Find where the given text appears and provide that cell's center as (X, Y) coordinate. 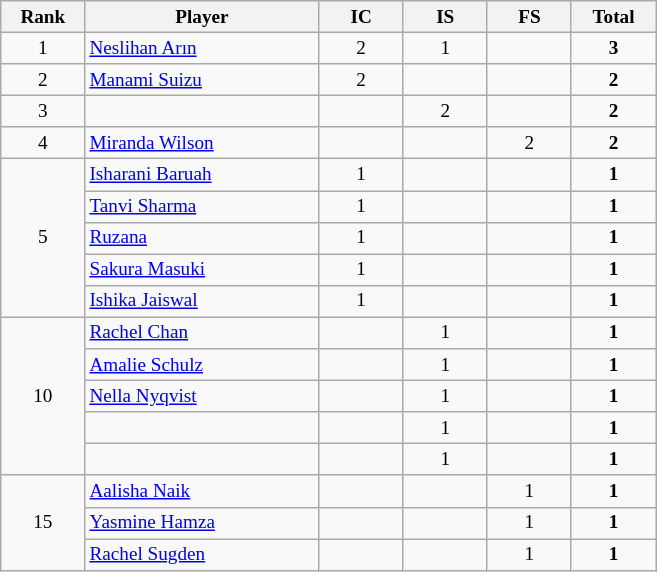
Rank (43, 17)
15 (43, 522)
Player (202, 17)
IS (445, 17)
5 (43, 238)
FS (529, 17)
10 (43, 396)
Total (613, 17)
Amalie Schulz (202, 365)
IC (361, 17)
Isharani Baruah (202, 175)
Rachel Chan (202, 333)
Sakura Masuki (202, 270)
Aalisha Naik (202, 491)
Neslihan Arın (202, 48)
Manami Suizu (202, 80)
Rachel Sugden (202, 554)
Yasmine Hamza (202, 523)
Ruzana (202, 238)
Miranda Wilson (202, 143)
Nella Nyqvist (202, 396)
Tanvi Sharma (202, 206)
Ishika Jaiswal (202, 301)
4 (43, 143)
